Identify which cell holds the provided text, then report its [x, y] central coordinate. 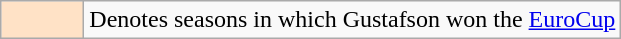
Denotes seasons in which Gustafson won the EuroCup [352, 20]
